For the text-containing cell, return its midpoint in [x, y] coordinate format. 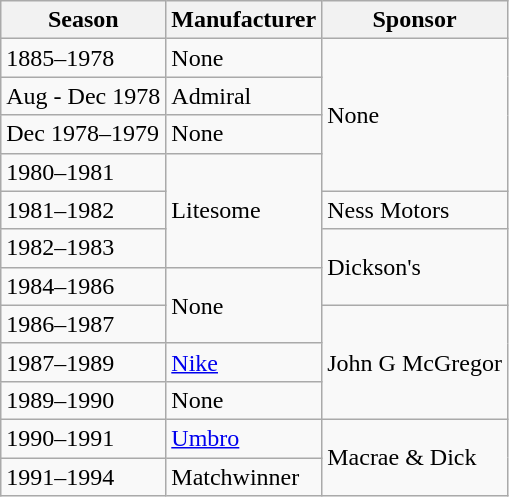
Nike [244, 362]
1990–1991 [84, 438]
Manufacturer [244, 20]
1991–1994 [84, 477]
1984–1986 [84, 286]
1989–1990 [84, 400]
Season [84, 20]
1982–1983 [84, 248]
Macrae & Dick [415, 457]
Aug - Dec 1978 [84, 96]
1885–1978 [84, 58]
Admiral [244, 96]
John G McGregor [415, 362]
Matchwinner [244, 477]
Ness Motors [415, 210]
1981–1982 [84, 210]
Dickson's [415, 267]
Sponsor [415, 20]
Litesome [244, 210]
Dec 1978–1979 [84, 134]
1980–1981 [84, 172]
1986–1987 [84, 324]
Umbro [244, 438]
1987–1989 [84, 362]
